Provide the [X, Y] coordinate of the cell's center where the given text is located.  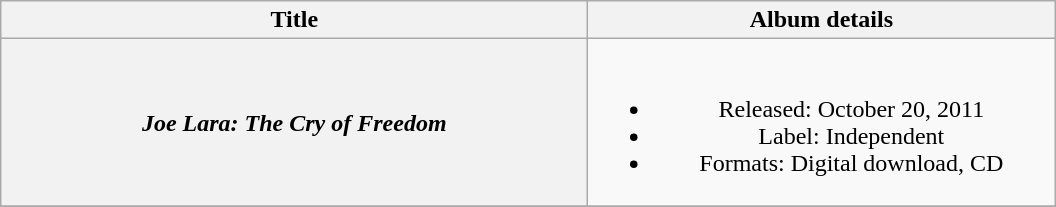
Album details [822, 20]
Title [294, 20]
Joe Lara: The Cry of Freedom [294, 122]
Released: October 20, 2011Label: IndependentFormats: Digital download, CD [822, 122]
